Output the [x, y] coordinate of the center of the cell containing the given text.  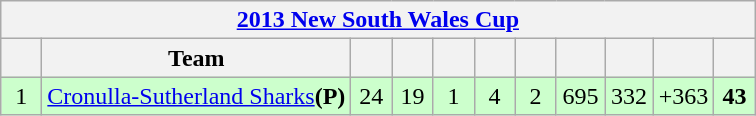
Cronulla-Sutherland Sharks(P) [196, 96]
Team [196, 58]
2013 New South Wales Cup [378, 20]
+363 [684, 96]
695 [580, 96]
332 [630, 96]
4 [494, 96]
19 [412, 96]
2 [536, 96]
43 [734, 96]
24 [372, 96]
